Pinpoint the cell where the given text exists, returning its (X, Y) midpoint coordinate. 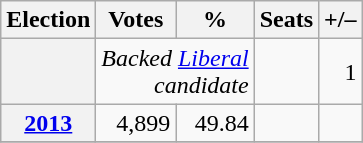
Backed Liberalcandidate (175, 72)
Votes (136, 20)
Election (48, 20)
49.84 (216, 123)
2013 (48, 123)
4,899 (136, 123)
+/– (340, 20)
1 (340, 72)
Seats (286, 20)
% (216, 20)
